Output the (X, Y) coordinate of the center of the cell containing the given text.  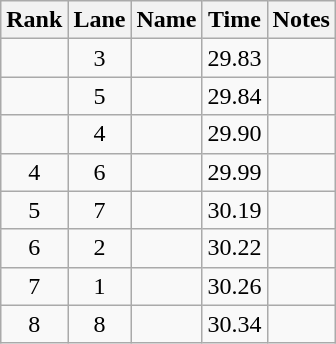
30.34 (234, 324)
29.83 (234, 58)
29.84 (234, 96)
Lane (100, 20)
Time (234, 20)
30.22 (234, 248)
2 (100, 248)
Rank (34, 20)
1 (100, 286)
30.26 (234, 286)
30.19 (234, 210)
29.99 (234, 172)
Notes (301, 20)
29.90 (234, 134)
3 (100, 58)
Name (166, 20)
